Capture the cell that displays the provided text and extract its [x, y] central coordinate. 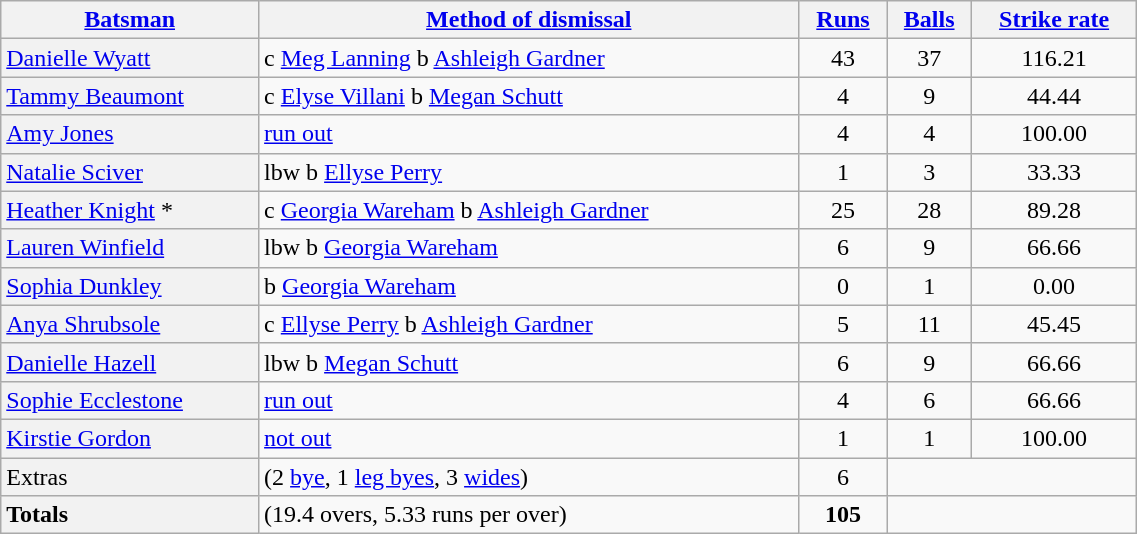
c Georgia Wareham b Ashleigh Gardner [529, 210]
Lauren Winfield [130, 248]
Anya Shrubsole [130, 324]
Balls [929, 20]
28 [929, 210]
c Ellyse Perry b Ashleigh Gardner [529, 324]
Sophie Ecclestone [130, 400]
Kirstie Gordon [130, 438]
(19.4 overs, 5.33 runs per over) [529, 515]
lbw b Georgia Wareham [529, 248]
Extras [130, 477]
Totals [130, 515]
b Georgia Wareham [529, 286]
0.00 [1054, 286]
105 [843, 515]
Batsman [130, 20]
0 [843, 286]
Tammy Beaumont [130, 96]
5 [843, 324]
Natalie Sciver [130, 172]
116.21 [1054, 58]
33.33 [1054, 172]
89.28 [1054, 210]
c Elyse Villani b Megan Schutt [529, 96]
Amy Jones [130, 134]
lbw b Ellyse Perry [529, 172]
25 [843, 210]
11 [929, 324]
not out [529, 438]
Danielle Wyatt [130, 58]
Heather Knight * [130, 210]
3 [929, 172]
43 [843, 58]
45.45 [1054, 324]
Method of dismissal [529, 20]
Runs [843, 20]
37 [929, 58]
(2 bye, 1 leg byes, 3 wides) [529, 477]
Danielle Hazell [130, 362]
Strike rate [1054, 20]
c Meg Lanning b Ashleigh Gardner [529, 58]
44.44 [1054, 96]
Sophia Dunkley [130, 286]
lbw b Megan Schutt [529, 362]
